Locate the cell with the specified text and output its [x, y] center coordinate. 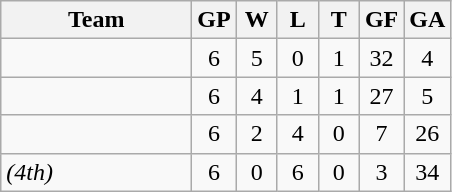
27 [381, 96]
3 [381, 172]
W [256, 20]
32 [381, 58]
GP [214, 20]
L [298, 20]
GF [381, 20]
26 [428, 134]
GA [428, 20]
T [338, 20]
2 [256, 134]
(4th) [96, 172]
7 [381, 134]
34 [428, 172]
Team [96, 20]
